Return [x, y] of the center of cell containing provided text 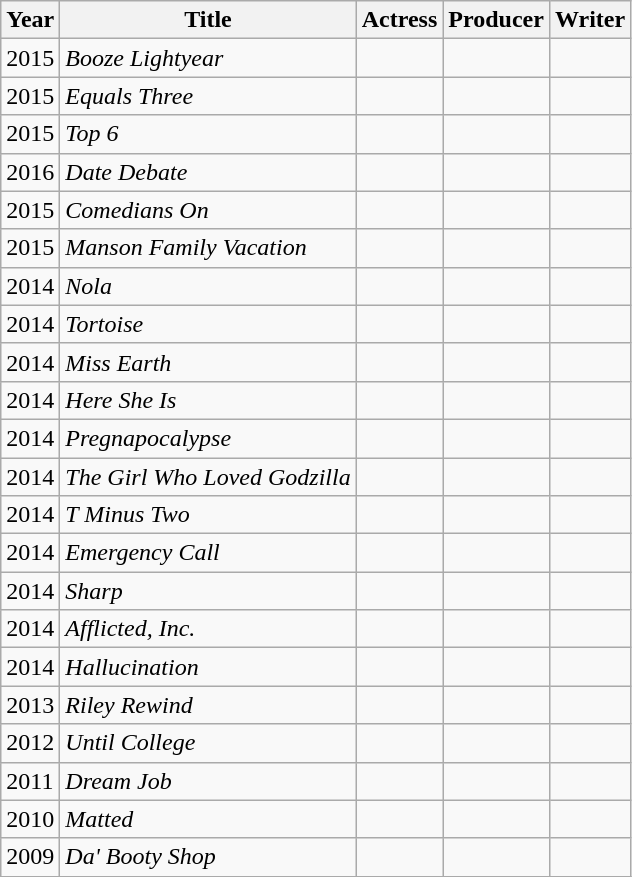
Tortoise [208, 324]
Equals Three [208, 96]
Matted [208, 819]
2012 [30, 743]
Producer [496, 20]
Hallucination [208, 667]
T Minus Two [208, 515]
Year [30, 20]
Afflicted, Inc. [208, 629]
2011 [30, 781]
Comedians On [208, 210]
2013 [30, 705]
Top 6 [208, 134]
Pregnapocalypse [208, 438]
2010 [30, 819]
2016 [30, 172]
Da' Booty Shop [208, 857]
Sharp [208, 591]
Here She Is [208, 400]
Miss Earth [208, 362]
Nola [208, 286]
The Girl Who Loved Godzilla [208, 477]
Riley Rewind [208, 705]
Emergency Call [208, 553]
Until College [208, 743]
Dream Job [208, 781]
Date Debate [208, 172]
2009 [30, 857]
Title [208, 20]
Booze Lightyear [208, 58]
Actress [400, 20]
Manson Family Vacation [208, 248]
Writer [590, 20]
